Output the [x, y] coordinate of the center of the cell containing the given text.  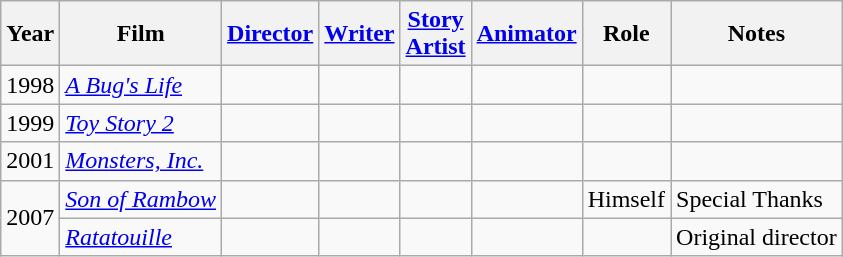
Animator [526, 34]
Monsters, Inc. [141, 161]
Notes [757, 34]
Director [270, 34]
Son of Rambow [141, 199]
Special Thanks [757, 199]
2007 [30, 218]
Original director [757, 237]
Ratatouille [141, 237]
Role [626, 34]
A Bug's Life [141, 85]
Toy Story 2 [141, 123]
Film [141, 34]
StoryArtist [436, 34]
2001 [30, 161]
1999 [30, 123]
Year [30, 34]
Himself [626, 199]
Writer [360, 34]
1998 [30, 85]
